For the text-containing cell, return its midpoint in (X, Y) coordinate format. 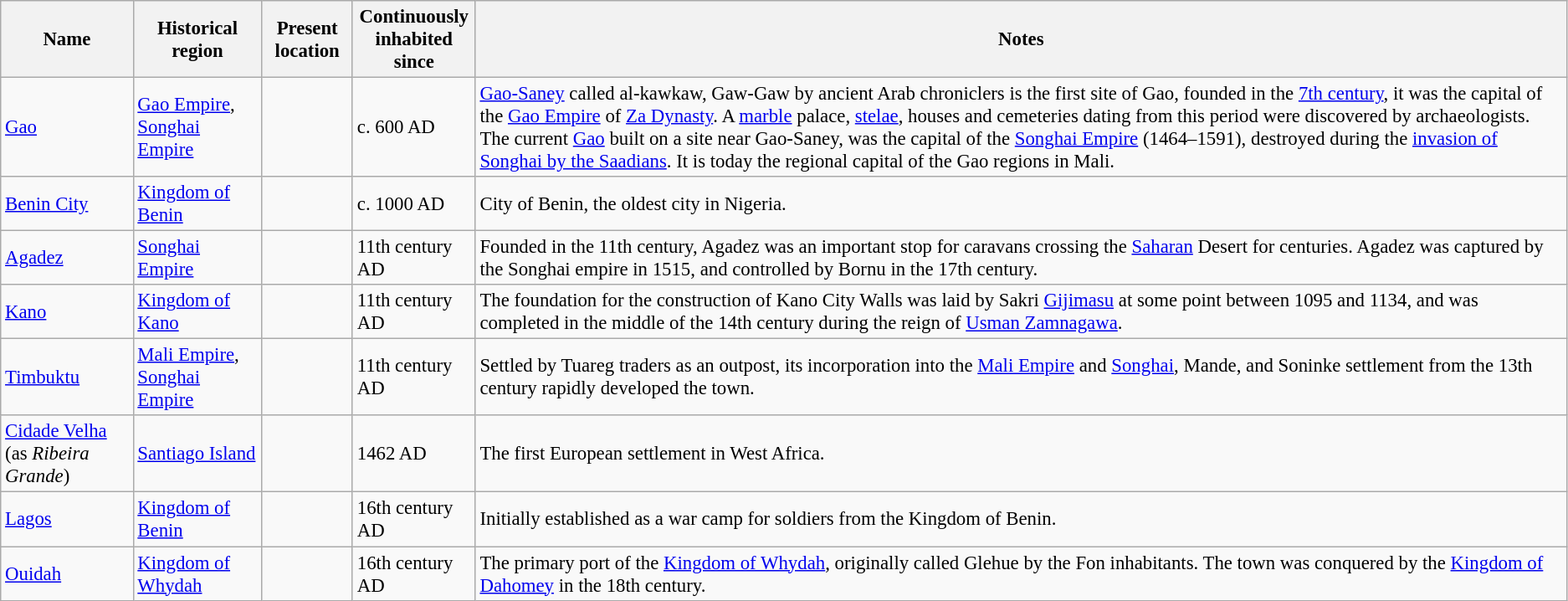
Historical region (197, 39)
Songhai Empire (197, 258)
Gao (67, 127)
Lagos (67, 519)
1462 AD (413, 454)
City of Benin, the oldest city in Nigeria. (1021, 204)
Gao Empire, Songhai Empire (197, 127)
c. 600 AD (413, 127)
Name (67, 39)
Benin City (67, 204)
Kingdom of Whydah (197, 574)
Mali Empire, Songhai Empire (197, 378)
Cidade Velha (as Ribeira Grande) (67, 454)
Kano (67, 311)
Initially established as a war camp for soldiers from the Kingdom of Benin. (1021, 519)
Timbuktu (67, 378)
Present location (308, 39)
Agadez (67, 258)
Continuouslyinhabited since (413, 39)
Kingdom of Kano (197, 311)
Ouidah (67, 574)
c. 1000 AD (413, 204)
Santiago Island (197, 454)
Notes (1021, 39)
The first European settlement in West Africa. (1021, 454)
